Pinpoint the cell where the given text exists, returning its [X, Y] midpoint coordinate. 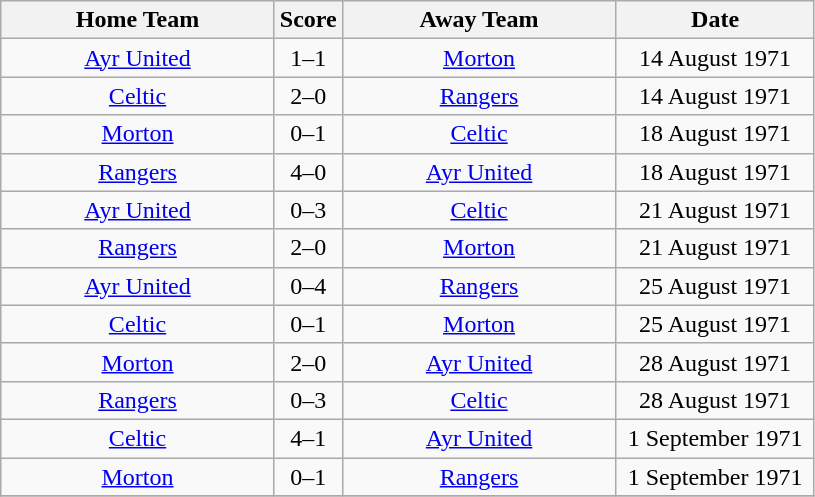
4–1 [308, 438]
Date [716, 20]
4–0 [308, 172]
0–4 [308, 286]
Home Team [138, 20]
Away Team [479, 20]
Score [308, 20]
1–1 [308, 58]
